From the cell containing the given text, extract its center point as (X, Y) coordinate. 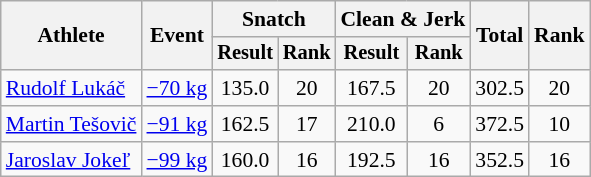
Clean & Jerk (402, 19)
372.5 (500, 124)
Total (500, 36)
Athlete (72, 36)
162.5 (245, 124)
302.5 (500, 88)
6 (438, 124)
135.0 (245, 88)
Event (176, 36)
17 (307, 124)
Snatch (274, 19)
167.5 (371, 88)
−70 kg (176, 88)
−91 kg (176, 124)
10 (560, 124)
210.0 (371, 124)
Rudolf Lukáč (72, 88)
Martin Tešovič (72, 124)
